Capture the cell that displays the provided text and extract its (X, Y) central coordinate. 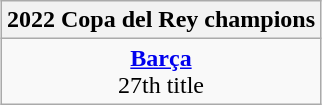
Barça27th title (160, 72)
2022 Copa del Rey champions (160, 20)
